Capture the cell that displays the provided text and extract its [x, y] central coordinate. 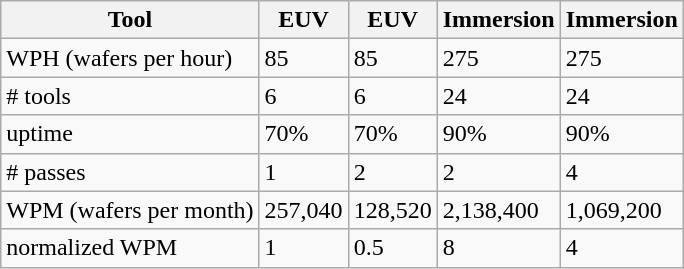
257,040 [304, 210]
8 [498, 248]
1,069,200 [622, 210]
# passes [130, 172]
2,138,400 [498, 210]
WPH (wafers per hour) [130, 58]
Tool [130, 20]
uptime [130, 134]
normalized WPM [130, 248]
# tools [130, 96]
WPM (wafers per month) [130, 210]
0.5 [392, 248]
128,520 [392, 210]
